Pinpoint the cell where the given text exists, returning its [X, Y] midpoint coordinate. 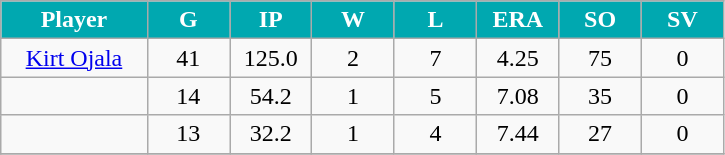
Kirt Ojala [74, 58]
4 [435, 134]
4.25 [518, 58]
2 [353, 58]
SV [682, 20]
14 [188, 96]
41 [188, 58]
7 [435, 58]
G [188, 20]
7.44 [518, 134]
SO [600, 20]
5 [435, 96]
125.0 [271, 58]
ERA [518, 20]
35 [600, 96]
27 [600, 134]
32.2 [271, 134]
L [435, 20]
54.2 [271, 96]
Player [74, 20]
IP [271, 20]
75 [600, 58]
W [353, 20]
13 [188, 134]
7.08 [518, 96]
